Detect which cell encompasses the target text, then output its (x, y) center coordinate. 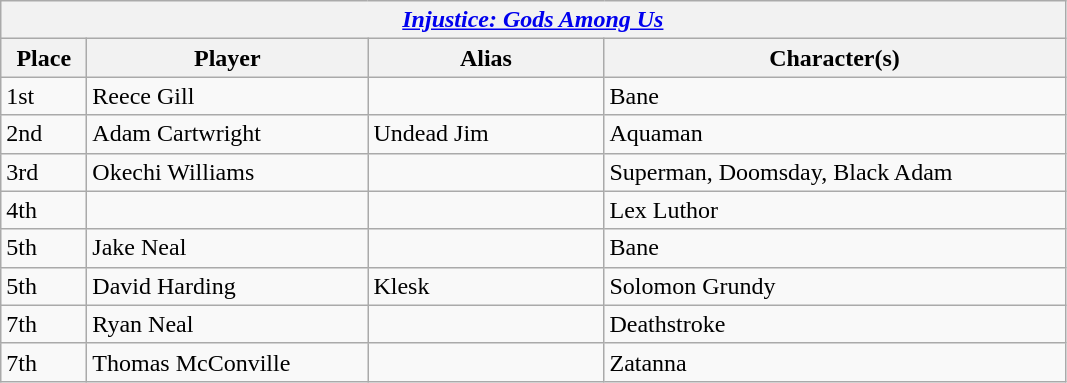
Zatanna (834, 362)
Superman, Doomsday, Black Adam (834, 172)
3rd (44, 172)
David Harding (228, 286)
Solomon Grundy (834, 286)
Lex Luthor (834, 210)
Reece Gill (228, 96)
Aquaman (834, 134)
Jake Neal (228, 248)
Alias (486, 58)
Okechi Williams (228, 172)
2nd (44, 134)
Deathstroke (834, 324)
1st (44, 96)
Injustice: Gods Among Us (533, 20)
4th (44, 210)
Undead Jim (486, 134)
Klesk (486, 286)
Character(s) (834, 58)
Adam Cartwright (228, 134)
Player (228, 58)
Thomas McConville (228, 362)
Ryan Neal (228, 324)
Place (44, 58)
